For the text-containing cell, return its midpoint in (X, Y) coordinate format. 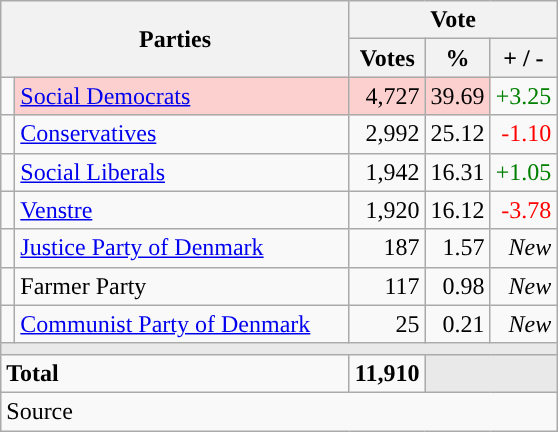
Total (176, 373)
% (458, 58)
Communist Party of Denmark (182, 324)
Source (279, 411)
1,942 (387, 172)
0.98 (458, 286)
Conservatives (182, 134)
4,727 (387, 96)
+ / - (524, 58)
2,992 (387, 134)
1,920 (387, 210)
11,910 (387, 373)
16.31 (458, 172)
117 (387, 286)
-1.10 (524, 134)
Venstre (182, 210)
16.12 (458, 210)
0.21 (458, 324)
Social Liberals (182, 172)
39.69 (458, 96)
Votes (387, 58)
Social Democrats (182, 96)
Parties (176, 39)
Vote (452, 20)
Justice Party of Denmark (182, 248)
-3.78 (524, 210)
1.57 (458, 248)
25 (387, 324)
Farmer Party (182, 286)
+3.25 (524, 96)
25.12 (458, 134)
187 (387, 248)
+1.05 (524, 172)
